Locate the cell with the specified text and output its (X, Y) center coordinate. 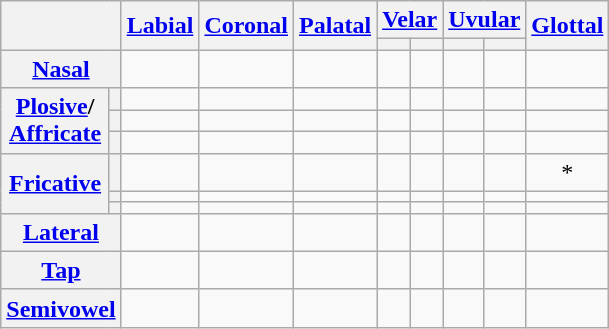
Uvular (484, 20)
Labial (160, 26)
Fricative (56, 183)
Glottal (568, 26)
Tap (61, 270)
* (568, 172)
Coronal (246, 26)
Velar (410, 20)
Semivowel (61, 308)
Plosive/Affricate (56, 120)
Palatal (336, 26)
Nasal (61, 69)
Lateral (61, 232)
